Identify which cell holds the provided text, then report its (x, y) central coordinate. 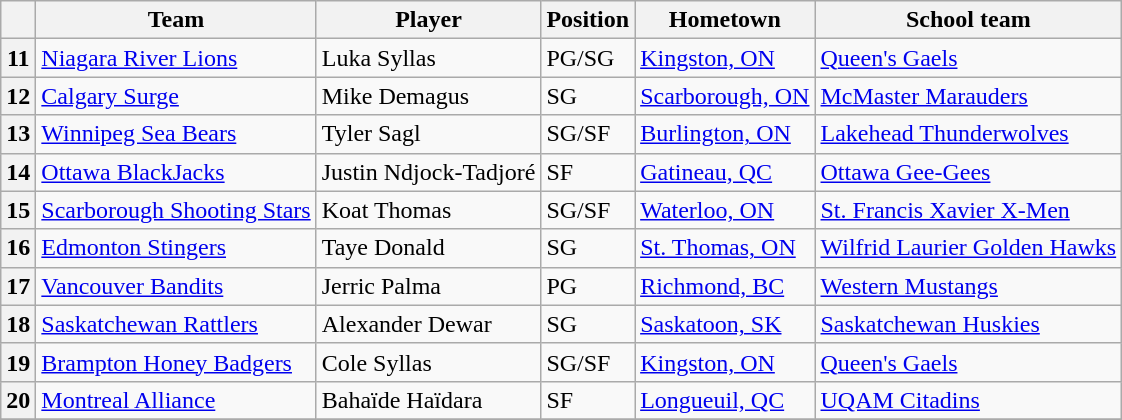
15 (18, 210)
Lakehead Thunderwolves (968, 134)
Western Mustangs (968, 286)
Winnipeg Sea Bears (176, 134)
16 (18, 248)
School team (968, 20)
Wilfrid Laurier Golden Hawks (968, 248)
PG (588, 286)
14 (18, 172)
12 (18, 96)
Richmond, BC (725, 286)
Vancouver Bandits (176, 286)
19 (18, 362)
Montreal Alliance (176, 400)
Scarborough Shooting Stars (176, 210)
Brampton Honey Badgers (176, 362)
Alexander Dewar (428, 324)
Tyler Sagl (428, 134)
Mike Demagus (428, 96)
Burlington, ON (725, 134)
Scarborough, ON (725, 96)
Gatineau, QC (725, 172)
Calgary Surge (176, 96)
Niagara River Lions (176, 58)
St. Francis Xavier X-Men (968, 210)
20 (18, 400)
13 (18, 134)
Taye Donald (428, 248)
Saskatoon, SK (725, 324)
Position (588, 20)
Jerric Palma (428, 286)
Team (176, 20)
McMaster Marauders (968, 96)
17 (18, 286)
Longueuil, QC (725, 400)
Edmonton Stingers (176, 248)
Koat Thomas (428, 210)
Cole Syllas (428, 362)
18 (18, 324)
Luka Syllas (428, 58)
Hometown (725, 20)
Ottawa BlackJacks (176, 172)
11 (18, 58)
Justin Ndjock-Tadjoré (428, 172)
Waterloo, ON (725, 210)
PG/SG (588, 58)
St. Thomas, ON (725, 248)
Saskatchewan Huskies (968, 324)
UQAM Citadins (968, 400)
Bahaïde Haïdara (428, 400)
Ottawa Gee-Gees (968, 172)
Saskatchewan Rattlers (176, 324)
Player (428, 20)
